For the text-containing cell, return its midpoint in [X, Y] coordinate format. 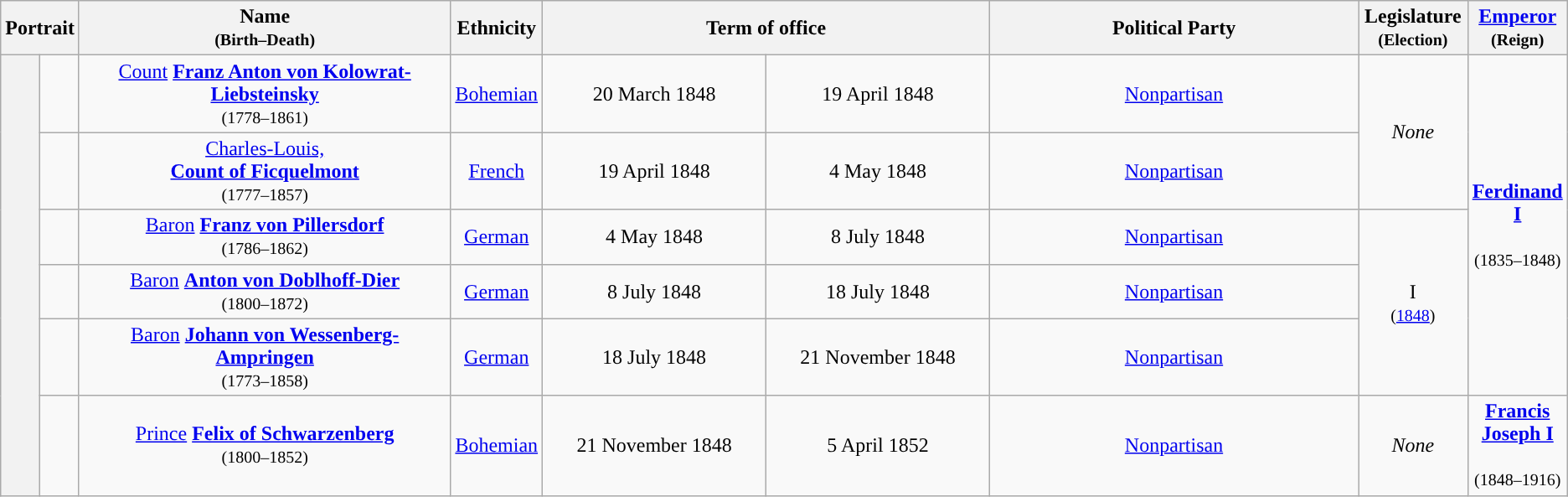
Name(Birth–Death) [265, 28]
Francis Joseph I(1848–1916) [1518, 446]
Baron Anton von Doblhoff-Dier(1800–1872) [265, 292]
Legislature(Election) [1414, 28]
I(1848) [1414, 303]
Baron Johann von Wessenberg-Ampringen(1773–1858) [265, 357]
Ferdinand I(1835–1848) [1518, 225]
Baron Franz von Pillersdorf(1786–1862) [265, 236]
Portrait [40, 28]
5 April 1852 [878, 446]
Emperor(Reign) [1518, 28]
Term of office [766, 28]
Prince Felix of Schwarzenberg(1800–1852) [265, 446]
Ethnicity [497, 28]
20 March 1848 [655, 94]
Count Franz Anton von Kolowrat-Liebsteinsky(1778–1861) [265, 94]
Charles-Louis,Count of Ficquelmont(1777–1857) [265, 171]
French [497, 171]
Political Party [1173, 28]
